Return the (x, y) coordinate for the center point of the cell that contains the specified text.  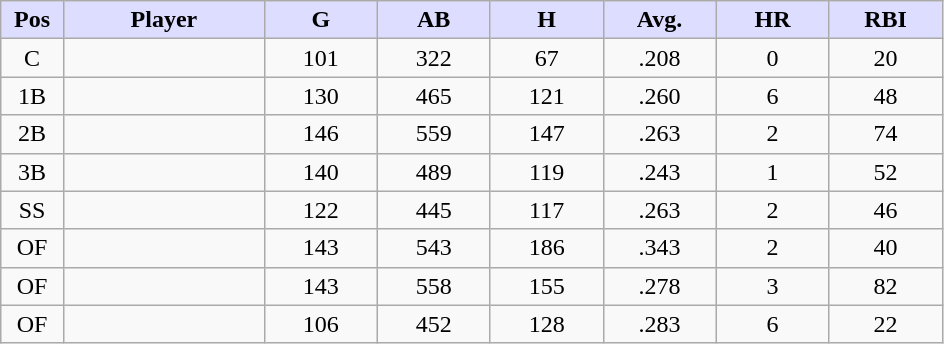
.260 (660, 96)
G (320, 20)
101 (320, 58)
322 (434, 58)
186 (546, 248)
445 (434, 210)
67 (546, 58)
465 (434, 96)
AB (434, 20)
106 (320, 324)
Pos (32, 20)
.278 (660, 286)
20 (886, 58)
.343 (660, 248)
RBI (886, 20)
0 (772, 58)
Avg. (660, 20)
HR (772, 20)
558 (434, 286)
3 (772, 286)
.208 (660, 58)
40 (886, 248)
74 (886, 134)
2B (32, 134)
3B (32, 172)
559 (434, 134)
130 (320, 96)
1B (32, 96)
52 (886, 172)
489 (434, 172)
146 (320, 134)
SS (32, 210)
147 (546, 134)
117 (546, 210)
48 (886, 96)
122 (320, 210)
22 (886, 324)
1 (772, 172)
543 (434, 248)
128 (546, 324)
.283 (660, 324)
.243 (660, 172)
H (546, 20)
C (32, 58)
82 (886, 286)
121 (546, 96)
119 (546, 172)
155 (546, 286)
452 (434, 324)
140 (320, 172)
Player (164, 20)
46 (886, 210)
